Locate the cell with the specified text and output its [x, y] center coordinate. 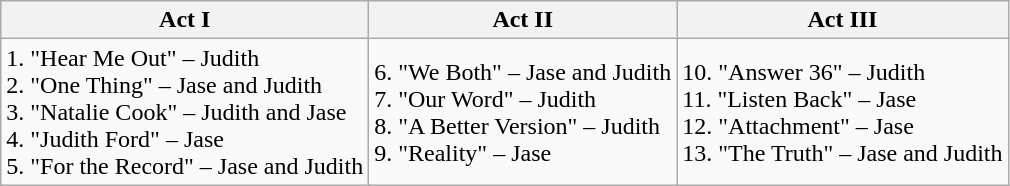
Act II [523, 20]
Act I [185, 20]
10. "Answer 36" – Judith11. "Listen Back" – Jase 12. "Attachment" – Jase 13. "The Truth" – Jase and Judith [842, 112]
Act III [842, 20]
6. "We Both" – Jase and Judith7. "Our Word" – Judith 8. "A Better Version" – Judith 9. "Reality" – Jase [523, 112]
